Scan for the cell matching the given text and deliver its [x, y] coordinate at center. 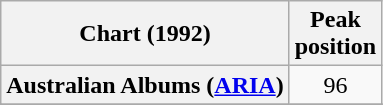
Peakposition [335, 34]
Chart (1992) [145, 34]
Australian Albums (ARIA) [145, 85]
96 [335, 85]
